Search for the cell housing the specified text and yield its (x, y) center coordinate. 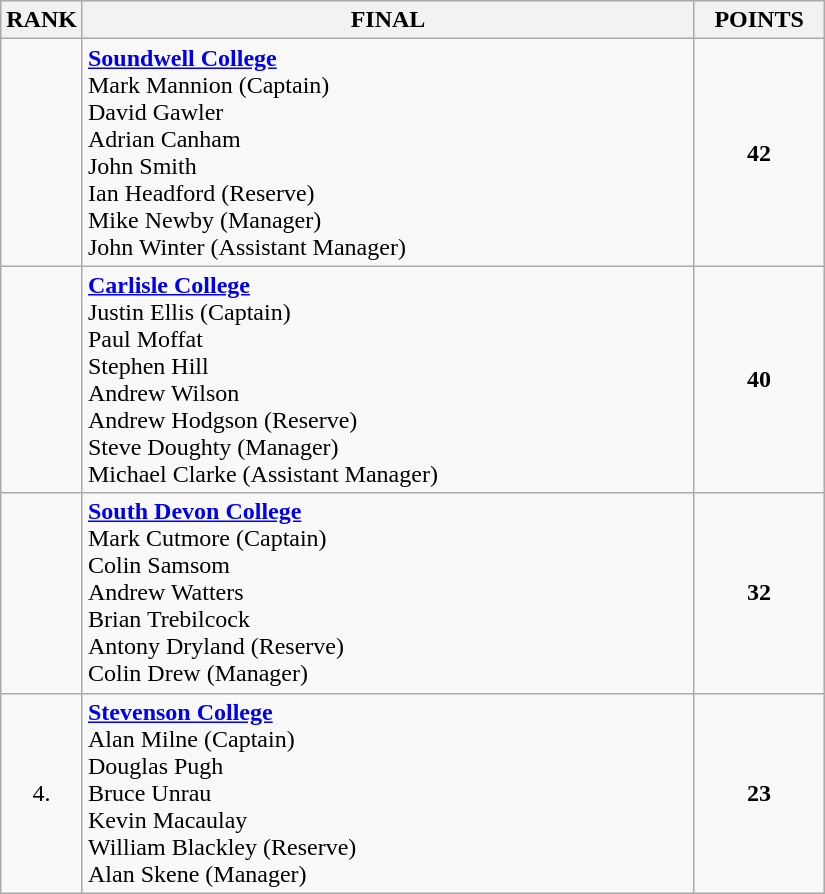
32 (760, 593)
4. (42, 793)
40 (760, 380)
FINAL (388, 20)
23 (760, 793)
South Devon CollegeMark Cutmore (Captain)Colin SamsomAndrew WattersBrian TrebilcockAntony Dryland (Reserve)Colin Drew (Manager) (388, 593)
Stevenson CollegeAlan Milne (Captain)Douglas PughBruce UnrauKevin MacaulayWilliam Blackley (Reserve)Alan Skene (Manager) (388, 793)
42 (760, 152)
POINTS (760, 20)
RANK (42, 20)
Soundwell CollegeMark Mannion (Captain)David GawlerAdrian CanhamJohn SmithIan Headford (Reserve)Mike Newby (Manager)John Winter (Assistant Manager) (388, 152)
